Determine the [x, y] coordinate at the center of the cell enclosing the given text.  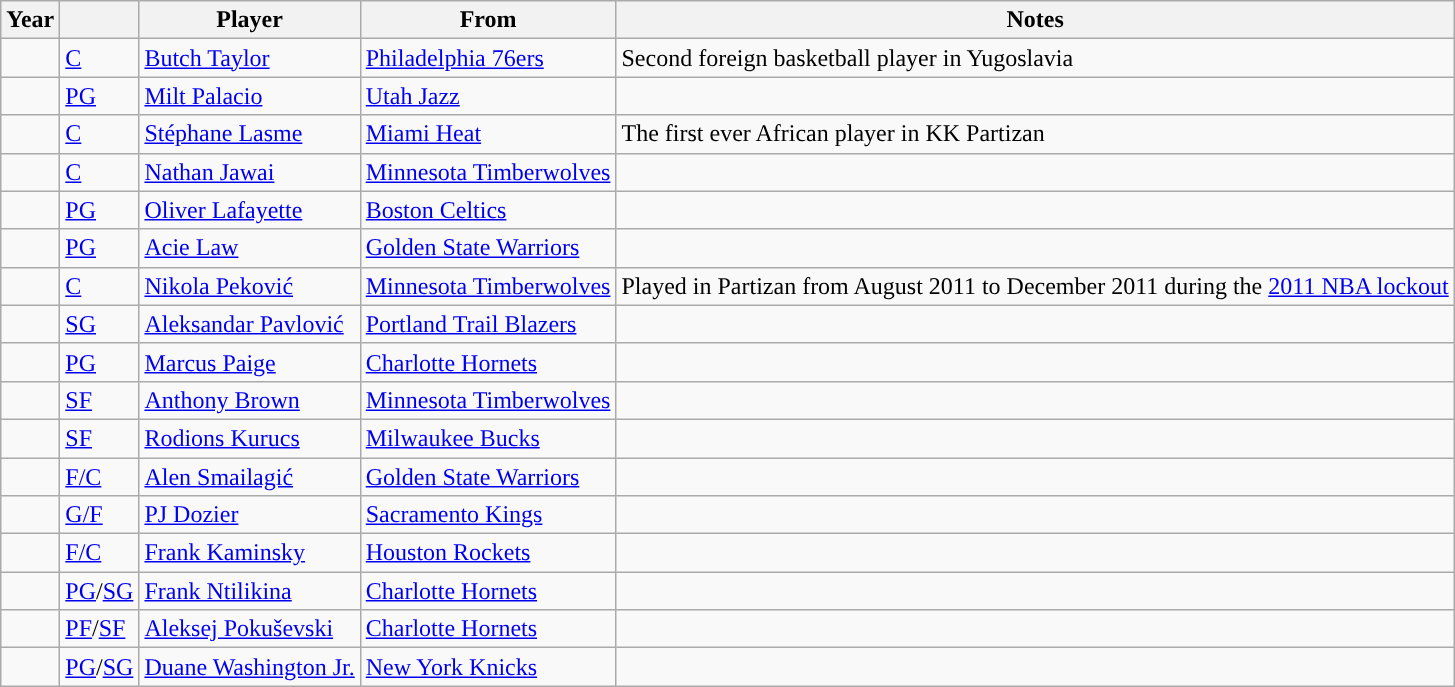
Milt Palacio [250, 96]
Sacramento Kings [488, 515]
Stéphane Lasme [250, 134]
Notes [1035, 20]
Frank Ntilikina [250, 591]
Acie Law [250, 248]
Year [30, 20]
Player [250, 20]
Marcus Paige [250, 362]
PF/SF [100, 629]
Played in Partizan from August 2011 to December 2011 during the 2011 NBA lockout [1035, 286]
Nikola Peković [250, 286]
Boston Celtics [488, 210]
Utah Jazz [488, 96]
Butch Taylor [250, 58]
Alen Smailagić [250, 477]
Anthony Brown [250, 400]
New York Knicks [488, 667]
Duane Washington Jr. [250, 667]
Portland Trail Blazers [488, 324]
Nathan Jawai [250, 172]
Aleksej Pokuševski [250, 629]
The first ever African player in KK Partizan [1035, 134]
SG [100, 324]
Oliver Lafayette [250, 210]
Miami Heat [488, 134]
Frank Kaminsky [250, 553]
From [488, 20]
PJ Dozier [250, 515]
Milwaukee Bucks [488, 438]
Aleksandar Pavlović [250, 324]
G/F [100, 515]
Philadelphia 76ers [488, 58]
Second foreign basketball player in Yugoslavia [1035, 58]
Houston Rockets [488, 553]
Rodions Kurucs [250, 438]
